Provide the (X, Y) coordinate of the cell's center where the given text is located.  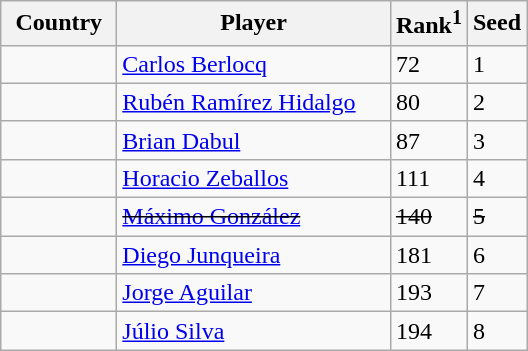
Brian Dabul (254, 140)
80 (428, 102)
181 (428, 255)
Jorge Aguilar (254, 293)
Carlos Berlocq (254, 64)
194 (428, 331)
2 (496, 102)
87 (428, 140)
7 (496, 293)
3 (496, 140)
Seed (496, 24)
8 (496, 331)
72 (428, 64)
5 (496, 217)
Diego Junqueira (254, 255)
Horacio Zeballos (254, 178)
Rubén Ramírez Hidalgo (254, 102)
Rank1 (428, 24)
140 (428, 217)
Máximo González (254, 217)
6 (496, 255)
111 (428, 178)
Country (59, 24)
1 (496, 64)
Player (254, 24)
Júlio Silva (254, 331)
4 (496, 178)
193 (428, 293)
